Locate the cell with the specified text and output its [x, y] center coordinate. 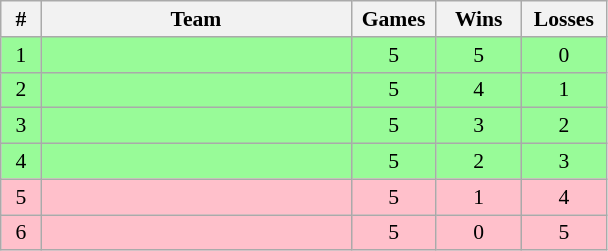
6 [21, 233]
Games [394, 19]
Losses [564, 19]
# [21, 19]
Team [196, 19]
Wins [478, 19]
